Return (X, Y) of the center of cell containing provided text 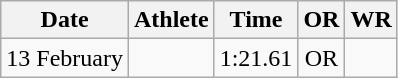
1:21.61 (256, 58)
13 February (65, 58)
Time (256, 20)
WR (371, 20)
Date (65, 20)
Athlete (171, 20)
